Search for the cell housing the specified text and yield its [x, y] center coordinate. 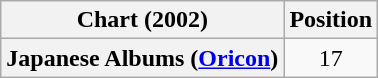
Japanese Albums (Oricon) [142, 58]
Position [331, 20]
Chart (2002) [142, 20]
17 [331, 58]
